Search for the cell housing the specified text and yield its (x, y) center coordinate. 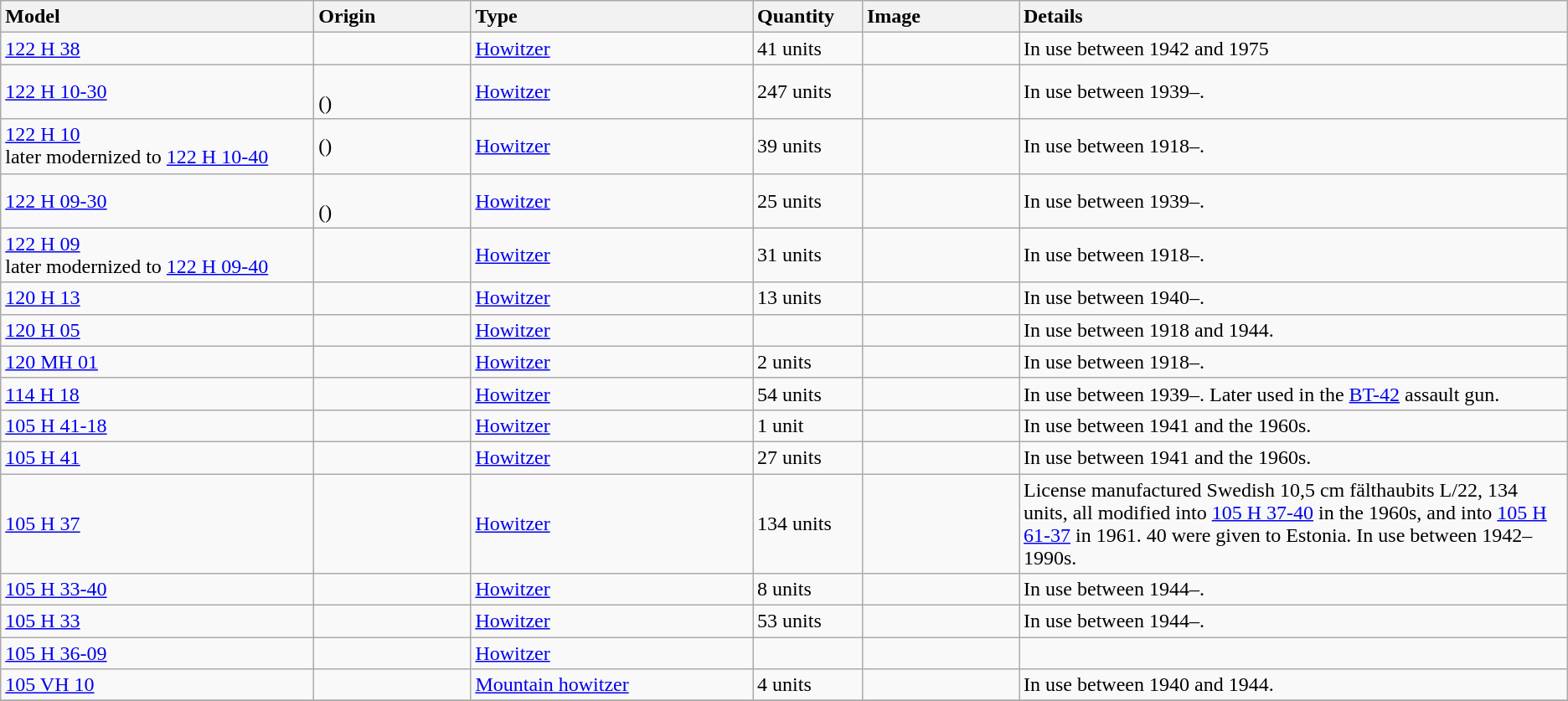
114 H 18 (157, 394)
122 H 38 (157, 49)
122 H 09-30 (157, 201)
13 units (807, 298)
4 units (807, 685)
134 units (807, 524)
In use between 1918 and 1944. (1293, 330)
1 unit (807, 425)
120 MH 01 (157, 362)
Model (157, 17)
53 units (807, 621)
105 H 36-09 (157, 653)
105 H 33 (157, 621)
54 units (807, 394)
105 H 37 (157, 524)
105 VH 10 (157, 685)
Details (1293, 17)
In use between 1940 and 1944. (1293, 685)
39 units (807, 146)
122 H 10-30 (157, 92)
120 H 13 (157, 298)
247 units (807, 92)
105 H 41 (157, 457)
105 H 41-18 (157, 425)
122 H 10later modernized to 122 H 10-40 (157, 146)
In use between 1940–. (1293, 298)
Type (611, 17)
8 units (807, 590)
In use between 1939–. Later used in the BT-42 assault gun. (1293, 394)
41 units (807, 49)
25 units (807, 201)
120 H 05 (157, 330)
Origin (392, 17)
122 H 09later modernized to 122 H 09-40 (157, 255)
31 units (807, 255)
Mountain howitzer (611, 685)
105 H 33-40 (157, 590)
Image (940, 17)
Quantity (807, 17)
27 units (807, 457)
2 units (807, 362)
In use between 1942 and 1975 (1293, 49)
